Identify which cell holds the provided text, then report its [x, y] central coordinate. 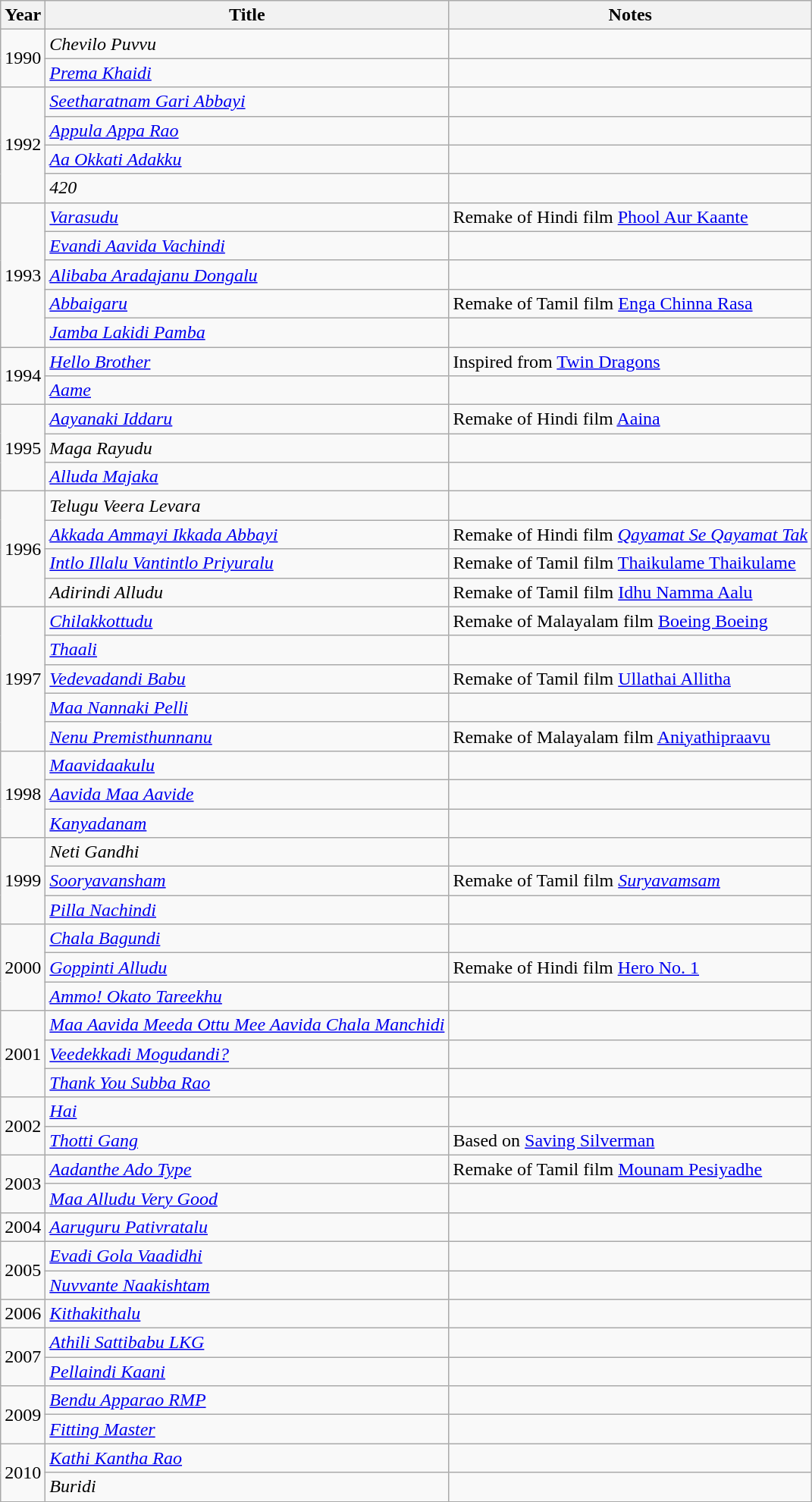
Akkada Ammayi Ikkada Abbayi [247, 535]
Ammo! Okato Tareekhu [247, 996]
Appula Appa Rao [247, 130]
2002 [23, 1126]
Buridi [247, 1487]
Intlo Illalu Vantintlo Priyuralu [247, 563]
Title [247, 15]
Jamba Lakidi Pamba [247, 332]
Maga Rayudu [247, 448]
1998 [23, 794]
Chevilo Puvvu [247, 44]
Chilakkottudu [247, 621]
Seetharatnam Gari Abbayi [247, 102]
Notes [631, 15]
2005 [23, 1270]
2006 [23, 1314]
1994 [23, 376]
Prema Khaidi [247, 73]
Remake of Tamil film Thaikulame Thaikulame [631, 563]
Remake of Malayalam film Aniyathipraavu [631, 736]
Hai [247, 1112]
Athili Sattibabu LKG [247, 1343]
1999 [23, 881]
Vedevadandi Babu [247, 679]
Remake of Hindi film Qayamat Se Qayamat Tak [631, 535]
Aa Okkati Adakku [247, 159]
Year [23, 15]
Aadanthe Ado Type [247, 1169]
Aayanaki Iddaru [247, 419]
Chala Bagundi [247, 939]
Abbaigaru [247, 303]
Evadi Gola Vaadidhi [247, 1256]
Adirindi Alludu [247, 592]
Kithakithalu [247, 1314]
Alibaba Aradajanu Dongalu [247, 274]
Telugu Veera Levara [247, 506]
Remake of Hindi film Phool Aur Kaante [631, 217]
2001 [23, 1054]
Kathi Kantha Rao [247, 1458]
Remake of Malayalam film Boeing Boeing [631, 621]
2010 [23, 1472]
1993 [23, 274]
Remake of Tamil film Idhu Namma Aalu [631, 592]
Aavida Maa Aavide [247, 794]
2007 [23, 1357]
Remake of Tamil film Enga Chinna Rasa [631, 303]
Kanyadanam [247, 823]
Maa Alludu Very Good [247, 1198]
Thank You Subba Rao [247, 1083]
Fitting Master [247, 1429]
1997 [23, 679]
Remake of Tamil film Mounam Pesiyadhe [631, 1169]
Nuvvante Naakishtam [247, 1285]
Maa Aavida Meeda Ottu Mee Aavida Chala Manchidi [247, 1025]
Veedekkadi Mogudandi? [247, 1054]
Sooryavansham [247, 881]
Remake of Hindi film Hero No. 1 [631, 967]
Inspired from Twin Dragons [631, 362]
2000 [23, 967]
Goppinti Alludu [247, 967]
420 [247, 188]
Evandi Aavida Vachindi [247, 246]
Maa Nannaki Pelli [247, 707]
Maavidaakulu [247, 765]
Thaali [247, 650]
Based on Saving Silverman [631, 1140]
Pellaindi Kaani [247, 1372]
Neti Gandhi [247, 852]
Remake of Tamil film Suryavamsam [631, 881]
Thotti Gang [247, 1140]
Alluda Majaka [247, 477]
Remake of Tamil film Ullathai Allitha [631, 679]
Hello Brother [247, 362]
2009 [23, 1415]
2004 [23, 1227]
Pilla Nachindi [247, 910]
Bendu Apparao RMP [247, 1400]
Aaruguru Pativratalu [247, 1227]
2003 [23, 1184]
Remake of Hindi film Aaina [631, 419]
1995 [23, 448]
Varasudu [247, 217]
Aame [247, 390]
1996 [23, 549]
Nenu Premisthunnanu [247, 736]
1992 [23, 145]
1990 [23, 58]
